Extract the [x, y] coordinate from the center of the cell holding the provided text.  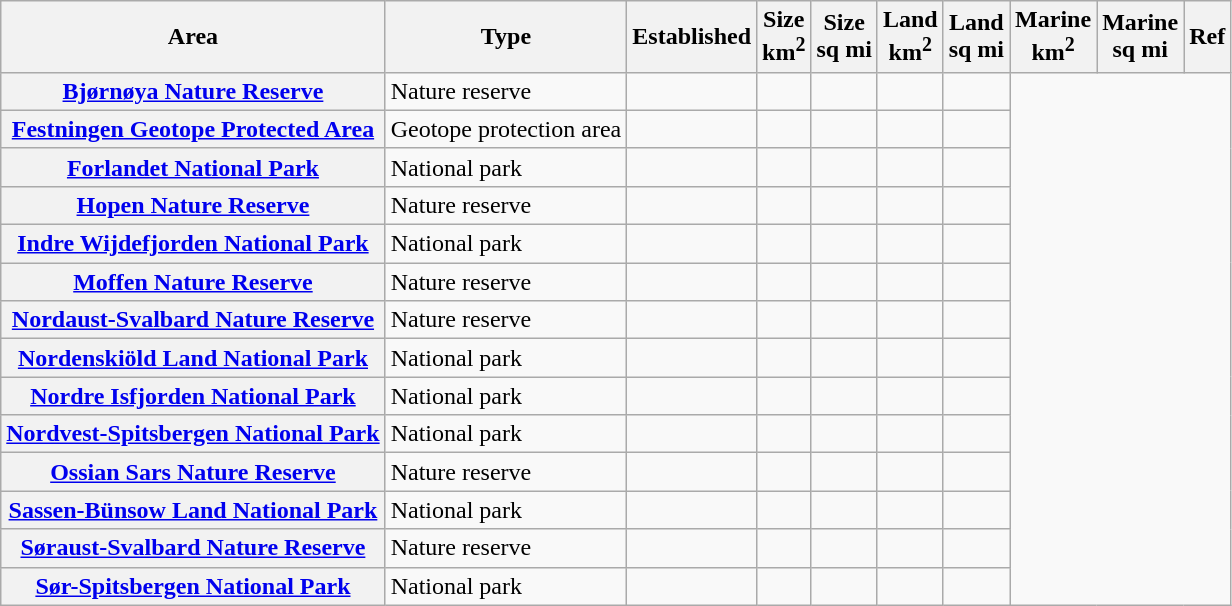
Geotope protection area [506, 129]
Area [193, 37]
Ref [1208, 37]
Sizekm2 [784, 37]
Established [692, 37]
Indre Wijdefjorden National Park [193, 244]
Nordenskiöld Land National Park [193, 358]
Marinekm2 [1054, 37]
Ossian Sars Nature Reserve [193, 472]
Type [506, 37]
Hopen Nature Reserve [193, 205]
Sassen-Bünsow Land National Park [193, 510]
Landkm2 [910, 37]
Nordaust-Svalbard Nature Reserve [193, 320]
Bjørnøya Nature Reserve [193, 91]
Nordre Isfjorden National Park [193, 396]
Festningen Geotope Protected Area [193, 129]
Marinesq mi [1140, 37]
Moffen Nature Reserve [193, 282]
Forlandet National Park [193, 167]
Landsq mi [976, 37]
Sizesq mi [844, 37]
Søraust-Svalbard Nature Reserve [193, 548]
Nordvest-Spitsbergen National Park [193, 434]
Sør-Spitsbergen National Park [193, 586]
